Find where the given text appears and provide that cell's center as [x, y] coordinate. 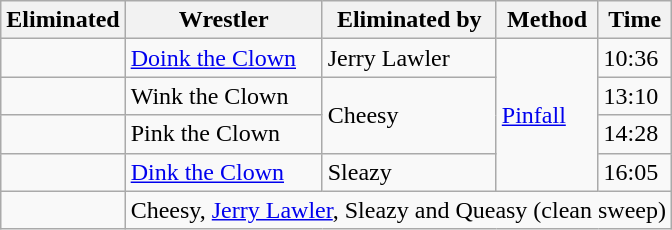
Time [635, 20]
Eliminated by [409, 20]
Pink the Clown [224, 134]
Jerry Lawler [409, 58]
Sleazy [409, 172]
Doink the Clown [224, 58]
Wink the Clown [224, 96]
16:05 [635, 172]
Method [547, 20]
Dink the Clown [224, 172]
Cheesy [409, 115]
10:36 [635, 58]
Cheesy, Jerry Lawler, Sleazy and Queasy (clean sweep) [398, 210]
14:28 [635, 134]
Wrestler [224, 20]
Pinfall [547, 115]
Eliminated [63, 20]
13:10 [635, 96]
